Pinpoint the cell where the given text exists, returning its [x, y] midpoint coordinate. 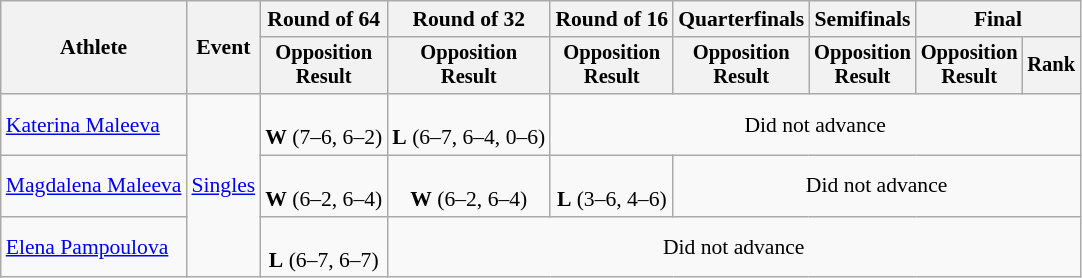
Quarterfinals [741, 19]
Round of 32 [468, 19]
L (3–6, 4–6) [612, 186]
Final [998, 19]
L (6–7, 6–4, 0–6) [468, 124]
Athlete [94, 48]
Round of 16 [612, 19]
Singles [223, 186]
L (6–7, 6–7) [324, 248]
Katerina Maleeva [94, 124]
W (7–6, 6–2) [324, 124]
Semifinals [862, 19]
Elena Pampoulova [94, 248]
Round of 64 [324, 19]
Event [223, 48]
Magdalena Maleeva [94, 186]
Rank [1051, 66]
